Output the [x, y] coordinate of the center of the cell containing the given text.  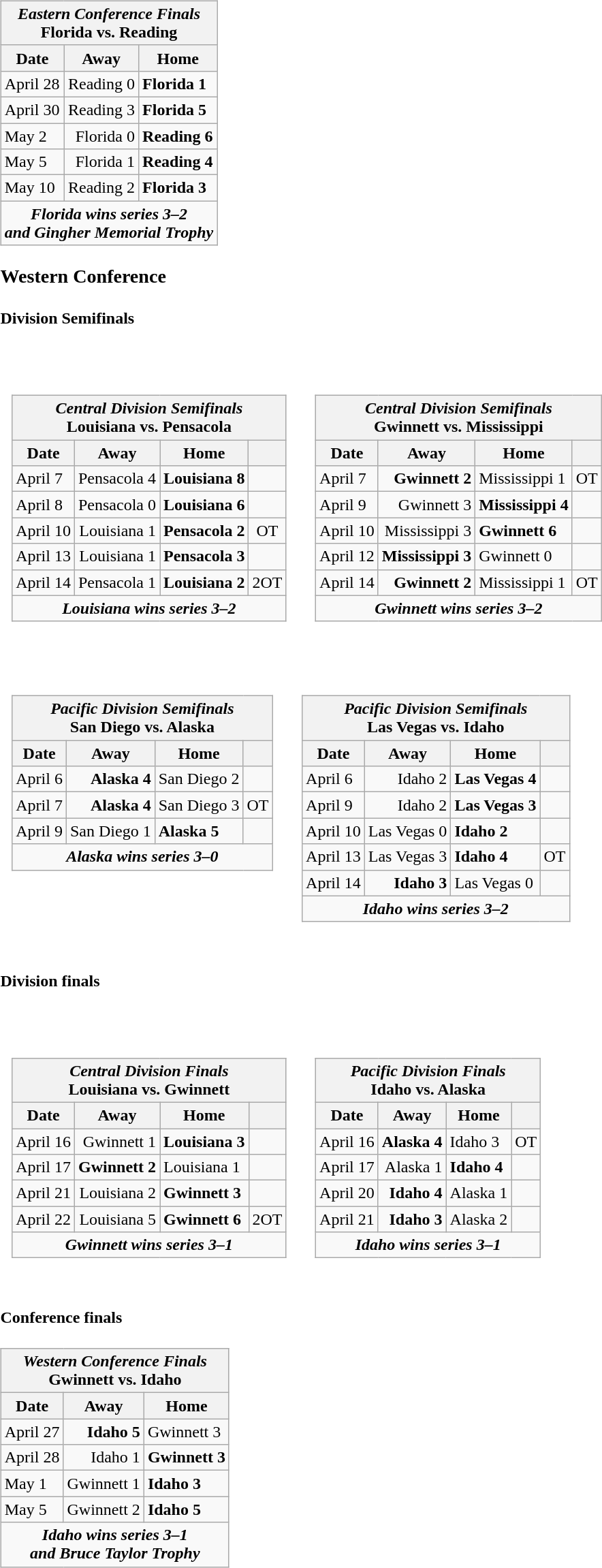
May 2 [32, 136]
Pacific Division Semifinals San Diego vs. Alaska [142, 718]
Pensacola 0 [117, 505]
Pacific Division Finals Idaho vs. Alaska [428, 1080]
April 30 [32, 110]
Florida wins series 3–2and Gingher Memorial Trophy [109, 223]
Pensacola 1 [117, 582]
Pacific Division Semifinals Las Vegas vs. Idaho [436, 718]
San Diego 1 [110, 831]
Reading 2 [101, 188]
Las Vegas 4 [496, 779]
Gwinnett wins series 3–2 [459, 608]
Pensacola 4 [117, 479]
April 27 [32, 1432]
Louisiana 6 [204, 505]
Central Division Semifinals Louisiana vs. Pensacola [149, 418]
Louisiana 8 [204, 479]
Reading 4 [178, 162]
April 20 [347, 1193]
April 12 [347, 556]
April 22 [44, 1219]
Pensacola 2 [204, 531]
Idaho 1 [104, 1458]
Mississippi 4 [524, 505]
Florida 5 [178, 110]
May 1 [32, 1484]
Reading 0 [101, 84]
Florida 0 [101, 136]
San Diego 2 [199, 779]
Louisiana wins series 3–2 [149, 608]
Western Conference Finals Gwinnett vs. Idaho [114, 1370]
Central Division Finals Louisiana vs. Gwinnett [149, 1080]
Alaska 2 [479, 1219]
Louisiana 5 [117, 1219]
Idaho wins series 3–1 and Bruce Taylor Trophy [114, 1545]
Alaska 5 [199, 831]
Idaho wins series 3–2 [436, 909]
Gwinnett 0 [524, 556]
Pensacola 3 [204, 556]
Louisiana 3 [204, 1142]
Eastern Conference Finals Florida vs. Reading [109, 23]
Idaho wins series 3–1 [428, 1245]
Central Division Semifinals Gwinnett vs. Mississippi [459, 418]
April 8 [44, 505]
San Diego 3 [199, 805]
Gwinnett wins series 3–1 [149, 1245]
Reading 3 [101, 110]
Alaska wins series 3–0 [142, 857]
Florida 3 [178, 188]
Reading 6 [178, 136]
May 10 [32, 188]
